Locate the cell with the specified text and output its (X, Y) center coordinate. 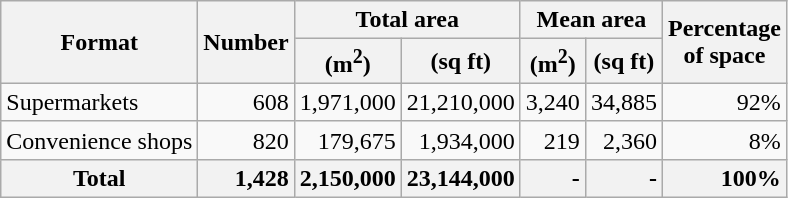
34,885 (624, 102)
100% (724, 178)
21,210,000 (460, 102)
Total (100, 178)
Number (246, 42)
1,971,000 (348, 102)
2,360 (624, 140)
179,675 (348, 140)
219 (552, 140)
92% (724, 102)
1,934,000 (460, 140)
Total area (407, 20)
8% (724, 140)
Format (100, 42)
2,150,000 (348, 178)
Mean area (591, 20)
3,240 (552, 102)
820 (246, 140)
23,144,000 (460, 178)
608 (246, 102)
Convenience shops (100, 140)
Supermarkets (100, 102)
Percentageof space (724, 42)
1,428 (246, 178)
